Output the [x, y] coordinate of the center of the cell containing the given text.  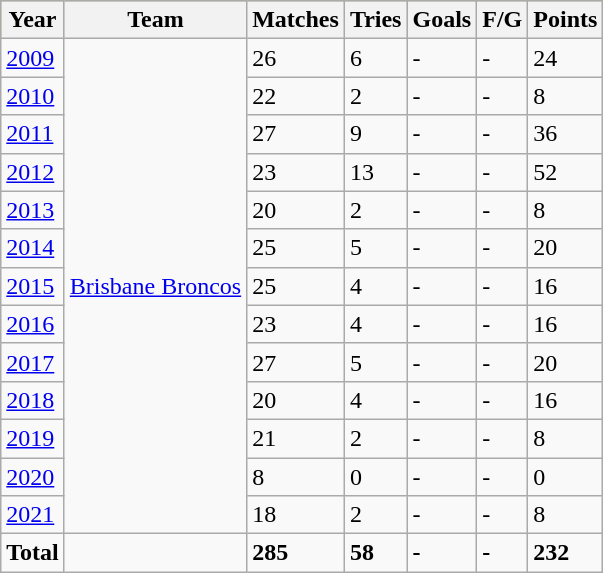
Brisbane Broncos [155, 286]
26 [296, 58]
F/G [502, 20]
2015 [33, 286]
2009 [33, 58]
58 [376, 553]
21 [296, 438]
36 [566, 134]
9 [376, 134]
Points [566, 20]
Total [33, 553]
2017 [33, 362]
Goals [442, 20]
232 [566, 553]
6 [376, 58]
Tries [376, 20]
2014 [33, 248]
2016 [33, 324]
2010 [33, 96]
2013 [33, 210]
2021 [33, 515]
Year [33, 20]
2011 [33, 134]
285 [296, 553]
13 [376, 172]
52 [566, 172]
24 [566, 58]
2019 [33, 438]
18 [296, 515]
Team [155, 20]
2012 [33, 172]
22 [296, 96]
Matches [296, 20]
2018 [33, 400]
2020 [33, 477]
